Capture the cell that displays the provided text and extract its (x, y) central coordinate. 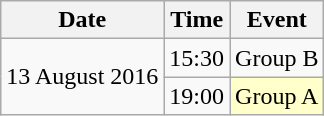
15:30 (197, 58)
Group A (277, 96)
19:00 (197, 96)
Date (82, 20)
Group B (277, 58)
13 August 2016 (82, 77)
Time (197, 20)
Event (277, 20)
